Scan for the cell matching the given text and deliver its (X, Y) coordinate at center. 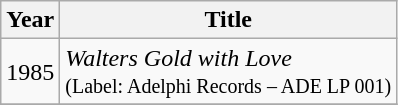
1985 (30, 72)
Title (228, 20)
Year (30, 20)
Walters Gold with Love(Label: Adelphi Records – ADE LP 001) (228, 72)
